Identify which cell holds the provided text, then report its [X, Y] central coordinate. 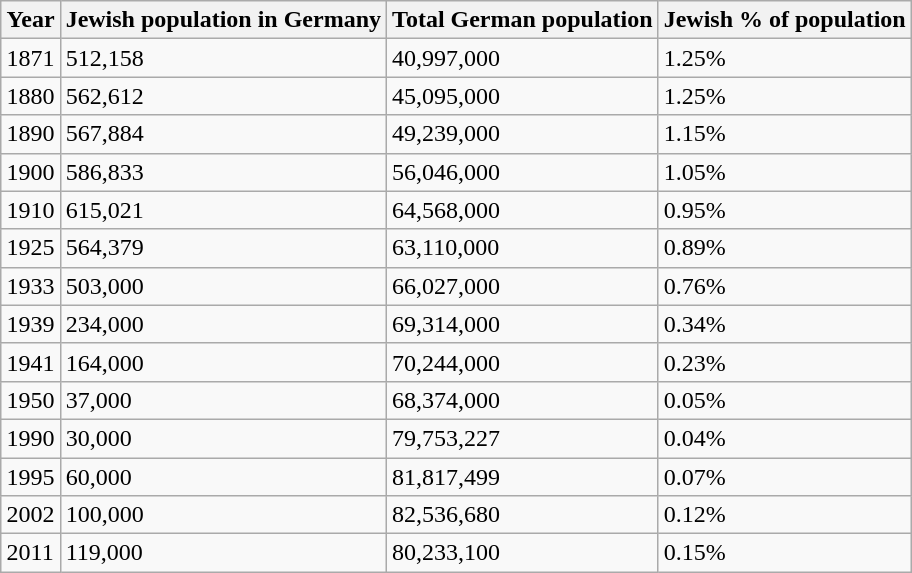
1995 [30, 477]
66,027,000 [523, 286]
586,833 [223, 172]
1941 [30, 362]
119,000 [223, 553]
503,000 [223, 286]
1939 [30, 324]
1880 [30, 96]
562,612 [223, 96]
0.76% [784, 286]
0.04% [784, 438]
0.95% [784, 210]
30,000 [223, 438]
1933 [30, 286]
567,884 [223, 134]
69,314,000 [523, 324]
Total German population [523, 20]
1925 [30, 248]
Year [30, 20]
0.05% [784, 400]
164,000 [223, 362]
37,000 [223, 400]
0.12% [784, 515]
79,753,227 [523, 438]
615,021 [223, 210]
564,379 [223, 248]
1.15% [784, 134]
64,568,000 [523, 210]
1890 [30, 134]
81,817,499 [523, 477]
2002 [30, 515]
0.23% [784, 362]
1871 [30, 58]
60,000 [223, 477]
82,536,680 [523, 515]
1900 [30, 172]
68,374,000 [523, 400]
2011 [30, 553]
56,046,000 [523, 172]
1990 [30, 438]
0.34% [784, 324]
1910 [30, 210]
0.89% [784, 248]
Jewish % of population [784, 20]
1.05% [784, 172]
40,997,000 [523, 58]
1950 [30, 400]
512,158 [223, 58]
100,000 [223, 515]
Jewish population in Germany [223, 20]
80,233,100 [523, 553]
0.07% [784, 477]
70,244,000 [523, 362]
49,239,000 [523, 134]
0.15% [784, 553]
234,000 [223, 324]
63,110,000 [523, 248]
45,095,000 [523, 96]
